For the text-containing cell, return its midpoint in [X, Y] coordinate format. 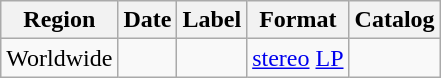
stereo LP [298, 58]
Date [148, 20]
Format [298, 20]
Catalog [394, 20]
Worldwide [60, 58]
Label [212, 20]
Region [60, 20]
